Capture the cell that displays the provided text and extract its (X, Y) central coordinate. 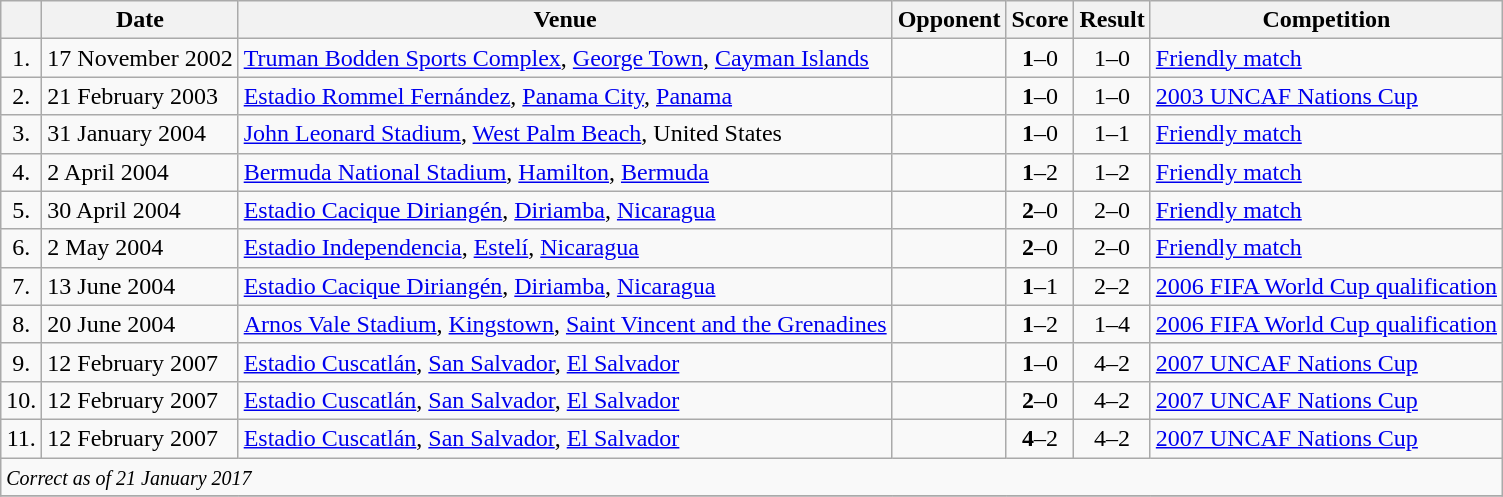
8. (22, 324)
Arnos Vale Stadium, Kingstown, Saint Vincent and the Grenadines (565, 324)
Competition (1326, 20)
6. (22, 248)
Result (1112, 20)
13 June 2004 (140, 286)
2–2 (1112, 286)
11. (22, 438)
Opponent (949, 20)
3. (22, 134)
1–4 (1112, 324)
20 June 2004 (140, 324)
Date (140, 20)
Score (1040, 20)
Venue (565, 20)
4. (22, 172)
31 January 2004 (140, 134)
21 February 2003 (140, 96)
2003 UNCAF Nations Cup (1326, 96)
Estadio Independencia, Estelí, Nicaragua (565, 248)
Estadio Rommel Fernández, Panama City, Panama (565, 96)
John Leonard Stadium, West Palm Beach, United States (565, 134)
30 April 2004 (140, 210)
10. (22, 400)
Bermuda National Stadium, Hamilton, Bermuda (565, 172)
Correct as of 21 January 2017 (752, 477)
2 April 2004 (140, 172)
17 November 2002 (140, 58)
Truman Bodden Sports Complex, George Town, Cayman Islands (565, 58)
5. (22, 210)
2 May 2004 (140, 248)
9. (22, 362)
1. (22, 58)
2. (22, 96)
7. (22, 286)
